Output the (x, y) coordinate of the center of the cell containing the given text.  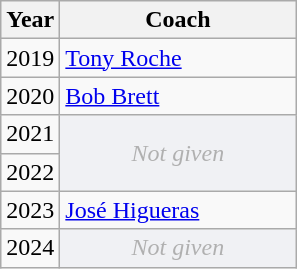
Coach (178, 20)
2024 (30, 248)
Bob Brett (178, 96)
José Higueras (178, 210)
2020 (30, 96)
2021 (30, 134)
2019 (30, 58)
2022 (30, 172)
Year (30, 20)
Tony Roche (178, 58)
2023 (30, 210)
